Find where the given text appears and provide that cell's center as [X, Y] coordinate. 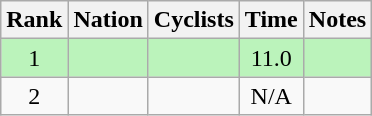
Cyclists [194, 20]
Rank [34, 20]
N/A [271, 96]
Nation [108, 20]
Time [271, 20]
Notes [337, 20]
1 [34, 58]
2 [34, 96]
11.0 [271, 58]
